Return (x, y) of the center of cell containing provided text 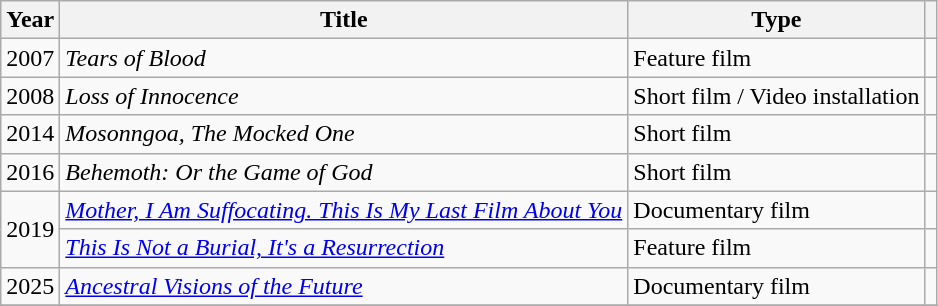
2007 (30, 58)
Year (30, 20)
Title (344, 20)
Tears of Blood (344, 58)
2016 (30, 172)
Mosonngoa, The Mocked One (344, 134)
Behemoth: Or the Game of God (344, 172)
Short film / Video installation (776, 96)
2014 (30, 134)
2025 (30, 286)
Type (776, 20)
Mother, I Am Suffocating. This Is My Last Film About You (344, 210)
Loss of Innocence (344, 96)
This Is Not a Burial, It's a Resurrection (344, 248)
Ancestral Visions of the Future (344, 286)
2019 (30, 229)
2008 (30, 96)
